Return [X, Y] of the center of cell containing provided text 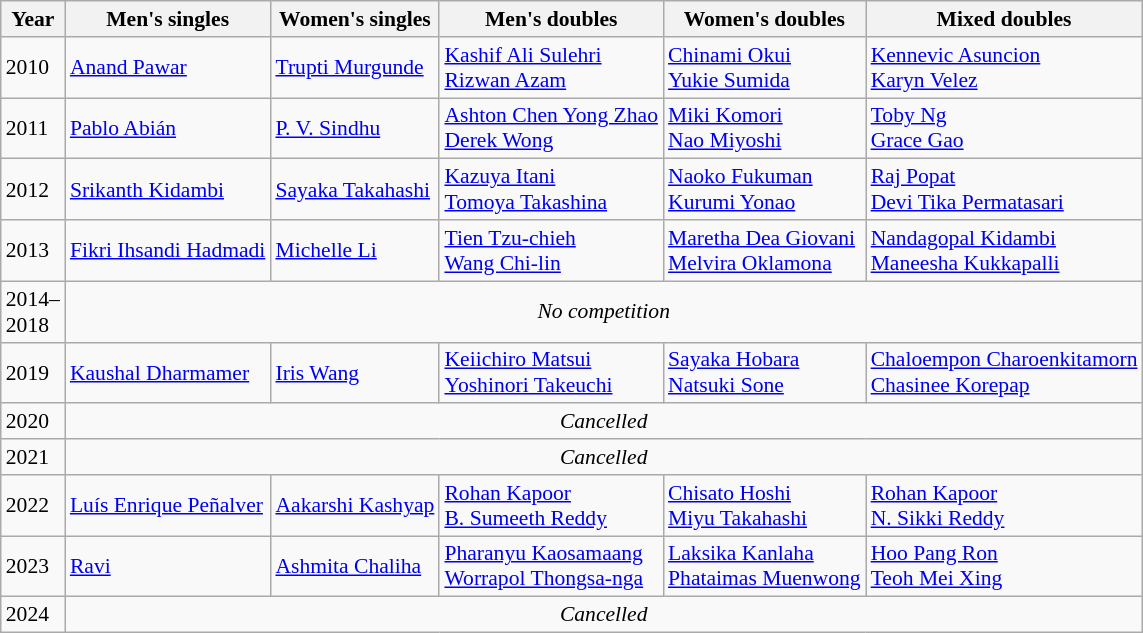
Mixed doubles [1004, 19]
No competition [604, 312]
Kennevic Asuncion Karyn Velez [1004, 68]
2011 [33, 128]
2024 [33, 615]
2020 [33, 422]
2021 [33, 457]
Ravi [168, 566]
Rohan Kapoor N. Sikki Reddy [1004, 506]
Men's doubles [551, 19]
2013 [33, 250]
Michelle Li [354, 250]
Srikanth Kidambi [168, 190]
2014–2018 [33, 312]
2019 [33, 372]
Sayaka Hobara Natsuki Sone [764, 372]
Aakarshi Kashyap [354, 506]
Kazuya Itani Tomoya Takashina [551, 190]
P. V. Sindhu [354, 128]
Fikri Ihsandi Hadmadi [168, 250]
Nandagopal Kidambi Maneesha Kukkapalli [1004, 250]
Chinami Okui Yukie Sumida [764, 68]
Naoko Fukuman Kurumi Yonao [764, 190]
Miki Komori Nao Miyoshi [764, 128]
2023 [33, 566]
Chisato Hoshi Miyu Takahashi [764, 506]
Maretha Dea Giovani Melvira Oklamona [764, 250]
Pablo Abián [168, 128]
Men's singles [168, 19]
Raj Popat Devi Tika Permatasari [1004, 190]
Pharanyu Kaosamaang Worrapol Thongsa-nga [551, 566]
Women's singles [354, 19]
Women's doubles [764, 19]
Luís Enrique Peñalver [168, 506]
Rohan Kapoor B. Sumeeth Reddy [551, 506]
Toby Ng Grace Gao [1004, 128]
2012 [33, 190]
Year [33, 19]
Chaloempon Charoenkitamorn Chasinee Korepap [1004, 372]
Kaushal Dharmamer [168, 372]
Anand Pawar [168, 68]
2010 [33, 68]
Tien Tzu-chieh Wang Chi-lin [551, 250]
Kashif Ali Sulehri Rizwan Azam [551, 68]
Keiichiro Matsui Yoshinori Takeuchi [551, 372]
Iris Wang [354, 372]
2022 [33, 506]
Hoo Pang Ron Teoh Mei Xing [1004, 566]
Laksika Kanlaha Phataimas Muenwong [764, 566]
Ashmita Chaliha [354, 566]
Sayaka Takahashi [354, 190]
Ashton Chen Yong Zhao Derek Wong [551, 128]
Trupti Murgunde [354, 68]
